Output the [X, Y] coordinate of the center of the cell containing the given text.  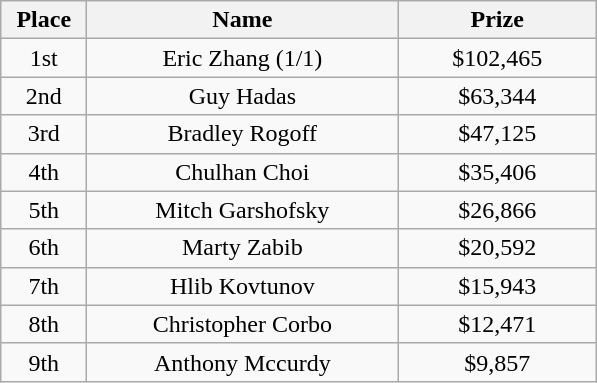
Prize [498, 20]
3rd [44, 134]
5th [44, 210]
Anthony Mccurdy [242, 362]
Eric Zhang (1/1) [242, 58]
Guy Hadas [242, 96]
9th [44, 362]
$12,471 [498, 324]
8th [44, 324]
$9,857 [498, 362]
6th [44, 248]
Name [242, 20]
Bradley Rogoff [242, 134]
$47,125 [498, 134]
$35,406 [498, 172]
$15,943 [498, 286]
$26,866 [498, 210]
Place [44, 20]
Chulhan Choi [242, 172]
7th [44, 286]
4th [44, 172]
Christopher Corbo [242, 324]
$20,592 [498, 248]
Marty Zabib [242, 248]
$63,344 [498, 96]
$102,465 [498, 58]
Mitch Garshofsky [242, 210]
Hlib Kovtunov [242, 286]
1st [44, 58]
2nd [44, 96]
